Extract the (X, Y) coordinate from the center of the cell holding the provided text.  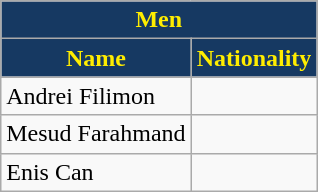
Andrei Filimon (96, 96)
Enis Can (96, 172)
Men (159, 20)
Name (96, 58)
Nationality (254, 58)
Mesud Farahmand (96, 134)
